Pinpoint the cell where the given text exists, returning its (X, Y) midpoint coordinate. 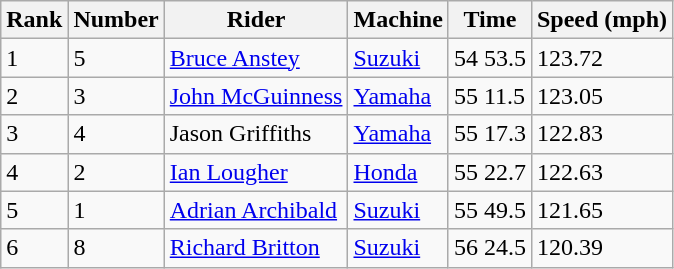
Ian Lougher (256, 172)
6 (34, 248)
Adrian Archibald (256, 210)
Richard Britton (256, 248)
8 (116, 248)
55 49.5 (490, 210)
Rider (256, 20)
122.63 (602, 172)
Number (116, 20)
56 24.5 (490, 248)
55 11.5 (490, 96)
Bruce Anstey (256, 58)
John McGuinness (256, 96)
121.65 (602, 210)
Honda (398, 172)
54 53.5 (490, 58)
122.83 (602, 134)
Time (490, 20)
55 17.3 (490, 134)
Jason Griffiths (256, 134)
55 22.7 (490, 172)
123.05 (602, 96)
123.72 (602, 58)
Rank (34, 20)
120.39 (602, 248)
Speed (mph) (602, 20)
Machine (398, 20)
